Return the [X, Y] coordinate for the center point of the cell that contains the specified text.  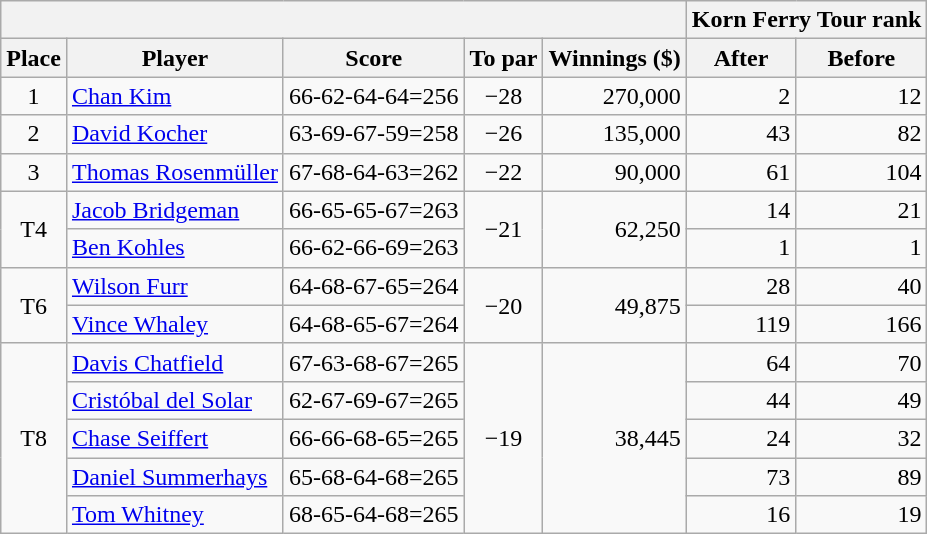
Cristóbal del Solar [174, 400]
Korn Ferry Tour rank [806, 20]
66-62-66-69=263 [374, 248]
Thomas Rosenmüller [174, 172]
270,000 [614, 96]
21 [862, 210]
166 [862, 324]
66-65-65-67=263 [374, 210]
−20 [504, 305]
Vince Whaley [174, 324]
−19 [504, 438]
Chan Kim [174, 96]
Wilson Furr [174, 286]
Winnings ($) [614, 58]
T4 [34, 229]
3 [34, 172]
66-62-64-64=256 [374, 96]
16 [741, 515]
Player [174, 58]
Daniel Summerhays [174, 477]
Before [862, 58]
43 [741, 134]
32 [862, 438]
−21 [504, 229]
−28 [504, 96]
82 [862, 134]
Jacob Bridgeman [174, 210]
62,250 [614, 229]
67-68-64-63=262 [374, 172]
Ben Kohles [174, 248]
19 [862, 515]
David Kocher [174, 134]
−22 [504, 172]
Davis Chatfield [174, 362]
135,000 [614, 134]
28 [741, 286]
104 [862, 172]
40 [862, 286]
64-68-67-65=264 [374, 286]
38,445 [614, 438]
89 [862, 477]
49 [862, 400]
73 [741, 477]
90,000 [614, 172]
−26 [504, 134]
Score [374, 58]
70 [862, 362]
44 [741, 400]
14 [741, 210]
After [741, 58]
Tom Whitney [174, 515]
T6 [34, 305]
49,875 [614, 305]
65-68-64-68=265 [374, 477]
66-66-68-65=265 [374, 438]
To par [504, 58]
24 [741, 438]
119 [741, 324]
12 [862, 96]
Place [34, 58]
64-68-65-67=264 [374, 324]
64 [741, 362]
62-67-69-67=265 [374, 400]
67-63-68-67=265 [374, 362]
63-69-67-59=258 [374, 134]
61 [741, 172]
T8 [34, 438]
68-65-64-68=265 [374, 515]
Chase Seiffert [174, 438]
